From the cell containing the given text, extract its center point as (X, Y) coordinate. 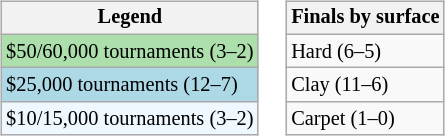
Carpet (1–0) (365, 119)
$50/60,000 tournaments (3–2) (130, 51)
Legend (130, 18)
$10/15,000 tournaments (3–2) (130, 119)
$25,000 tournaments (12–7) (130, 85)
Finals by surface (365, 18)
Hard (6–5) (365, 51)
Clay (11–6) (365, 85)
